Detect which cell encompasses the target text, then output its (x, y) center coordinate. 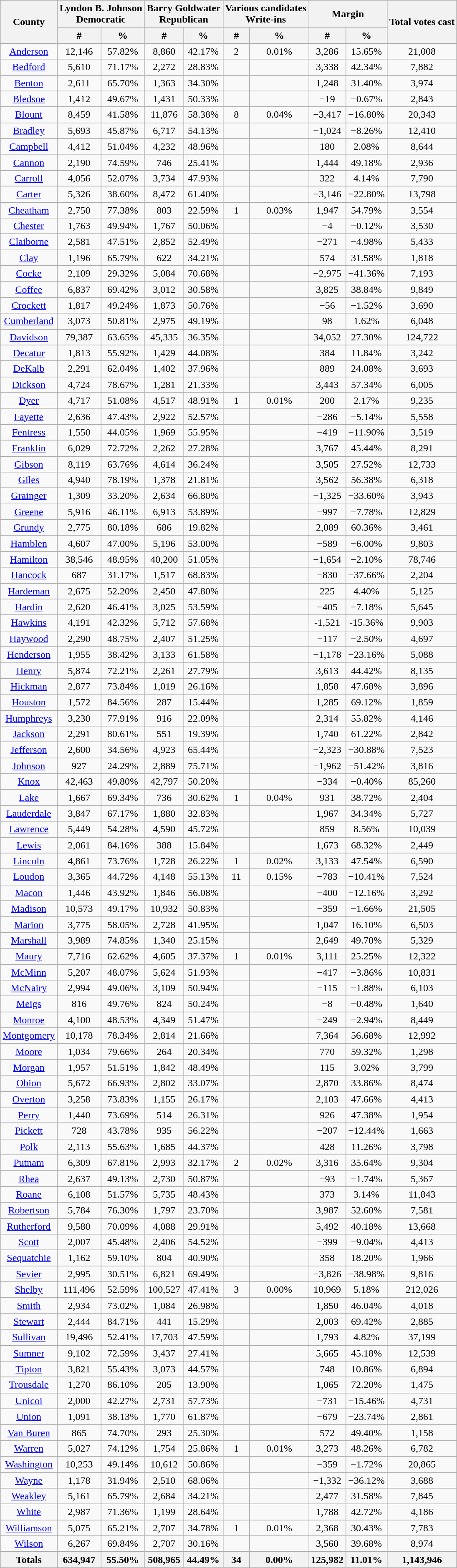
Meigs (29, 1004)
47.93% (203, 178)
5,727 (422, 813)
1,281 (164, 385)
2,262 (164, 448)
0.03% (279, 210)
65.44% (203, 750)
47.54% (366, 861)
572 (327, 1432)
Lake (29, 798)
9,580 (79, 1226)
0.15% (279, 877)
18.20% (366, 1258)
4,614 (164, 464)
1,873 (164, 305)
Total votes cast (422, 22)
2,261 (164, 670)
54.52% (203, 1242)
2,368 (327, 1528)
77.91% (123, 718)
Hickman (29, 686)
51.47% (203, 1020)
Bedford (29, 67)
55.63% (123, 1147)
1,199 (164, 1512)
Bledsoe (29, 99)
2,922 (164, 416)
59.32% (366, 1052)
−7.18% (366, 607)
31.40% (366, 83)
31.17% (123, 575)
100,527 (164, 1290)
3,316 (327, 1163)
4,148 (164, 877)
70.68% (203, 274)
293 (164, 1432)
1,947 (327, 210)
37.96% (203, 369)
1,859 (422, 702)
2,113 (79, 1147)
2,600 (79, 750)
6,782 (422, 1448)
Tipton (29, 1369)
52.41% (123, 1337)
32.17% (203, 1163)
37,199 (422, 1337)
3,286 (327, 51)
2,936 (422, 162)
−731 (327, 1401)
40.18% (366, 1226)
736 (164, 798)
72.20% (366, 1385)
8,459 (79, 115)
44.05% (123, 432)
-1,521 (327, 623)
45.18% (366, 1353)
34.34% (366, 813)
42.32% (123, 623)
74.70% (123, 1432)
67.81% (123, 1163)
2,103 (327, 1099)
86.10% (123, 1385)
5,329 (422, 940)
49.14% (123, 1464)
1,248 (327, 83)
4,517 (164, 400)
47.51% (123, 242)
1,298 (422, 1052)
38.84% (366, 289)
12,992 (422, 1036)
10,039 (422, 829)
55.50% (123, 1560)
−15.46% (366, 1401)
69.49% (203, 1274)
74.12% (123, 1448)
Jackson (29, 734)
Franklin (29, 448)
Anderson (29, 51)
−1,024 (327, 131)
1,047 (327, 924)
−115 (327, 988)
3,273 (327, 1448)
3,338 (327, 67)
63.65% (123, 337)
33.86% (366, 1083)
15.65% (366, 51)
1,019 (164, 686)
4,412 (79, 146)
56.08% (203, 893)
Hardeman (29, 591)
2,731 (164, 1401)
Montgomery (29, 1036)
72.21% (123, 670)
3,292 (422, 893)
Gibson (29, 464)
47.66% (366, 1099)
Unicoi (29, 1401)
26.16% (203, 686)
−10.41% (366, 877)
39.68% (366, 1544)
1,431 (164, 99)
−11.90% (366, 432)
6,005 (422, 385)
Wayne (29, 1480)
37.37% (203, 956)
10,831 (422, 972)
Davidson (29, 337)
48.95% (123, 559)
20,865 (422, 1464)
48.91% (203, 400)
916 (164, 718)
−19 (327, 99)
24.08% (366, 369)
49.06% (123, 988)
50.83% (203, 909)
47.68% (366, 686)
65.70% (123, 83)
Cheatham (29, 210)
2,730 (164, 1178)
1,178 (79, 1480)
Henderson (29, 654)
3.14% (366, 1194)
748 (327, 1369)
27.28% (203, 448)
−1.74% (366, 1178)
3,437 (164, 1353)
−1.52% (366, 305)
6,029 (79, 448)
3,505 (327, 464)
71.36% (123, 1512)
38.13% (123, 1417)
28.83% (203, 67)
84.56% (123, 702)
17,703 (164, 1337)
2,814 (164, 1036)
73.69% (123, 1115)
29.91% (203, 1226)
52.20% (123, 591)
1,966 (422, 1258)
43.92% (123, 893)
3,530 (422, 226)
2,750 (79, 210)
50.94% (203, 988)
Van Buren (29, 1432)
4,590 (164, 829)
70.09% (123, 1226)
−3,146 (327, 194)
Wilson (29, 1544)
35.64% (366, 1163)
Dickson (29, 385)
−6.00% (366, 544)
−0.12% (366, 226)
Shelby (29, 1290)
26.22% (203, 861)
6,913 (164, 512)
1,517 (164, 575)
6,590 (422, 861)
41.95% (203, 924)
48.53% (123, 1020)
−5.14% (366, 416)
Clay (29, 258)
200 (327, 400)
49.76% (123, 1004)
Union (29, 1417)
71.17% (123, 67)
Giles (29, 480)
−2.94% (366, 1020)
6,108 (79, 1194)
4,232 (164, 146)
2,843 (422, 99)
1,793 (327, 1337)
1,065 (327, 1385)
50.76% (203, 305)
−4 (327, 226)
2,861 (422, 1417)
1,196 (79, 258)
Cannon (29, 162)
26.31% (203, 1115)
60.36% (366, 528)
McNairy (29, 988)
White (29, 1512)
−1.66% (366, 909)
12,322 (422, 956)
124,722 (422, 337)
5,693 (79, 131)
66.93% (123, 1083)
551 (164, 734)
3,560 (327, 1544)
32.83% (203, 813)
−33.60% (366, 496)
3,443 (327, 385)
49.67% (123, 99)
42.27% (123, 1401)
42.34% (366, 67)
1,728 (164, 861)
19.39% (203, 734)
7,716 (79, 956)
10,253 (79, 1464)
69.12% (366, 702)
Loudon (29, 877)
1,640 (422, 1004)
79,387 (79, 337)
859 (327, 829)
4,940 (79, 480)
10,969 (327, 1290)
2,611 (79, 83)
−3.86% (366, 972)
72.72% (123, 448)
49.13% (123, 1178)
45.87% (123, 131)
−419 (327, 432)
55.43% (123, 1369)
−2,975 (327, 274)
8,860 (164, 51)
10,932 (164, 909)
3,242 (422, 353)
8,449 (422, 1020)
1,440 (79, 1115)
3 (236, 1290)
4.40% (366, 591)
889 (327, 369)
Greene (29, 512)
1,309 (79, 496)
−2.50% (366, 639)
−117 (327, 639)
−1,332 (327, 1480)
7,790 (422, 178)
56.68% (366, 1036)
2,889 (164, 766)
2,089 (327, 528)
1,285 (327, 702)
1,969 (164, 432)
−1.88% (366, 988)
1,444 (327, 162)
2,728 (164, 924)
3,775 (79, 924)
2,637 (79, 1178)
5,672 (79, 1083)
1,412 (79, 99)
44.49% (203, 1560)
5,196 (164, 544)
1,842 (164, 1067)
2,993 (164, 1163)
1,673 (327, 845)
Totals (29, 1560)
21.66% (203, 1036)
45.72% (203, 829)
Pickett (29, 1131)
1,770 (164, 1417)
44.37% (203, 1147)
33.07% (203, 1083)
Rhea (29, 1178)
68.32% (366, 845)
728 (79, 1131)
2,007 (79, 1242)
7,524 (422, 877)
125,982 (327, 1560)
115 (327, 1067)
−783 (327, 877)
5,916 (79, 512)
54.13% (203, 131)
42,463 (79, 782)
30.58% (203, 289)
4,056 (79, 178)
8,974 (422, 1544)
Henry (29, 670)
69.34% (123, 798)
1,429 (164, 353)
2,934 (79, 1306)
Johnson (29, 766)
12,146 (79, 51)
2,404 (422, 798)
1,663 (422, 1131)
8.56% (366, 829)
5,207 (79, 972)
Humphreys (29, 718)
2,634 (164, 496)
1,270 (79, 1385)
2,000 (79, 1401)
3,821 (79, 1369)
6,103 (422, 988)
55.82% (366, 718)
20.34% (203, 1052)
−207 (327, 1131)
Obion (29, 1083)
Sevier (29, 1274)
264 (164, 1052)
2,204 (422, 575)
53.59% (203, 607)
−1,178 (327, 654)
49.94% (123, 226)
3,987 (327, 1210)
6,821 (164, 1274)
2,450 (164, 591)
3,690 (422, 305)
Cocke (29, 274)
53.89% (203, 512)
25.41% (203, 162)
15.84% (203, 845)
49.80% (123, 782)
−1,962 (327, 766)
1,754 (164, 1448)
1.62% (366, 321)
57.68% (203, 623)
6,267 (79, 1544)
1,550 (79, 432)
Grainger (29, 496)
3,613 (327, 670)
−830 (327, 575)
225 (327, 591)
−37.66% (366, 575)
22.09% (203, 718)
Moore (29, 1052)
75.71% (203, 766)
52.59% (123, 1290)
Margin (348, 14)
−589 (327, 544)
12,733 (422, 464)
1,034 (79, 1052)
−41.36% (366, 274)
926 (327, 1115)
47.43% (123, 416)
62.04% (123, 369)
10,178 (79, 1036)
12,829 (422, 512)
1,158 (422, 1432)
15.29% (203, 1321)
McMinn (29, 972)
69.84% (123, 1544)
1,402 (164, 369)
−399 (327, 1242)
55.92% (123, 353)
6,503 (422, 924)
2,870 (327, 1083)
Marion (29, 924)
11 (236, 877)
40,200 (164, 559)
67.17% (123, 813)
Fentress (29, 432)
98 (327, 321)
927 (79, 766)
DeKalb (29, 369)
73.02% (123, 1306)
53.00% (203, 544)
26.17% (203, 1099)
3,799 (422, 1067)
111,496 (79, 1290)
622 (164, 258)
4,100 (79, 1020)
Benton (29, 83)
Marshall (29, 940)
770 (327, 1052)
3,943 (422, 496)
57.82% (123, 51)
27.79% (203, 670)
3,230 (79, 718)
38.72% (366, 798)
Decatur (29, 353)
5,610 (79, 67)
3,012 (164, 289)
58.38% (203, 115)
5,784 (79, 1210)
180 (327, 146)
−286 (327, 416)
49.18% (366, 162)
824 (164, 1004)
68.83% (203, 575)
205 (164, 1385)
-15.36% (366, 623)
2,061 (79, 845)
Lawrence (29, 829)
Washington (29, 1464)
50.33% (203, 99)
13,798 (422, 194)
Macon (29, 893)
47.59% (203, 1337)
−0.40% (366, 782)
−1,654 (327, 559)
9,903 (422, 623)
48.26% (366, 1448)
2,852 (164, 242)
13.90% (203, 1385)
56.22% (203, 1131)
8,135 (422, 670)
1,767 (164, 226)
508,965 (164, 1560)
358 (327, 1258)
46.04% (366, 1306)
−1.72% (366, 1464)
4,191 (79, 623)
−417 (327, 972)
1,858 (327, 686)
30.51% (123, 1274)
58.05% (123, 924)
1,955 (79, 654)
County (29, 22)
634,947 (79, 1560)
Crockett (29, 305)
49.24% (123, 305)
52.60% (366, 1210)
Coffee (29, 289)
28.64% (203, 1512)
76.30% (123, 1210)
Jefferson (29, 750)
20,343 (422, 115)
3,688 (422, 1480)
Madison (29, 909)
2,190 (79, 162)
−405 (327, 607)
5,624 (164, 972)
36.35% (203, 337)
−8.26% (366, 131)
574 (327, 258)
44.08% (203, 353)
Various candidatesWrite-ins (266, 14)
47.80% (203, 591)
73.76% (123, 861)
9,304 (422, 1163)
42.72% (366, 1512)
30.16% (203, 1544)
Fayette (29, 416)
50.87% (203, 1178)
7,845 (422, 1496)
−1,325 (327, 496)
21,008 (422, 51)
4,349 (164, 1020)
40.90% (203, 1258)
935 (164, 1131)
Monroe (29, 1020)
59.10% (123, 1258)
Campbell (29, 146)
−400 (327, 893)
42,797 (164, 782)
2,581 (79, 242)
74.59% (123, 162)
8,291 (422, 448)
7,193 (422, 274)
51.04% (123, 146)
10.86% (366, 1369)
8,472 (164, 194)
5.18% (366, 1290)
287 (164, 702)
57.73% (203, 1401)
4,923 (164, 750)
Lyndon B. JohnsonDemocratic (101, 14)
5,367 (422, 1178)
Sequatchie (29, 1258)
5,084 (164, 274)
−12.16% (366, 893)
Lauderdale (29, 813)
5,558 (422, 416)
47.38% (366, 1115)
4,861 (79, 861)
1,363 (164, 83)
5,161 (79, 1496)
3.02% (366, 1067)
3,109 (164, 988)
73.84% (123, 686)
45.44% (366, 448)
25.25% (366, 956)
5,665 (327, 1353)
25.15% (203, 940)
Morgan (29, 1067)
3,798 (422, 1147)
2,775 (79, 528)
322 (327, 178)
4,018 (422, 1306)
47.41% (203, 1290)
803 (164, 210)
Rutherford (29, 1226)
2,510 (164, 1480)
Stewart (29, 1321)
212,026 (422, 1290)
3,825 (327, 289)
34,052 (327, 337)
Bradley (29, 131)
7,364 (327, 1036)
15.44% (203, 702)
16.10% (366, 924)
5,645 (422, 607)
Dyer (29, 400)
1,155 (164, 1099)
1,788 (327, 1512)
Overton (29, 1099)
865 (79, 1432)
12,539 (422, 1353)
−36.12% (366, 1480)
84.71% (123, 1321)
−9.04% (366, 1242)
−22.80% (366, 194)
3,847 (79, 813)
55.95% (203, 432)
55.13% (203, 877)
373 (327, 1194)
11,876 (164, 115)
4,607 (79, 544)
2,407 (164, 639)
1,685 (164, 1147)
21,505 (422, 909)
−679 (327, 1417)
4,186 (422, 1512)
22.59% (203, 210)
49.40% (366, 1432)
1,084 (164, 1306)
74.85% (123, 940)
2,444 (79, 1321)
4.14% (366, 178)
−51.42% (366, 766)
−12.44% (366, 1131)
1,091 (79, 1417)
11,843 (422, 1194)
2,684 (164, 1496)
78.67% (123, 385)
4,697 (422, 639)
52.07% (123, 178)
816 (79, 1004)
66.80% (203, 496)
85,260 (422, 782)
1,763 (79, 226)
Polk (29, 1147)
2,994 (79, 988)
2,877 (79, 686)
11.26% (366, 1147)
5,492 (327, 1226)
2,406 (164, 1242)
−0.48% (366, 1004)
3,693 (422, 369)
Hamblen (29, 544)
Trousdale (29, 1385)
80.18% (123, 528)
6,837 (79, 289)
50.24% (203, 1004)
Knox (29, 782)
1,813 (79, 353)
−2.10% (366, 559)
51.25% (203, 639)
1,446 (79, 893)
4,605 (164, 956)
−334 (327, 782)
45,335 (164, 337)
2,290 (79, 639)
48.07% (123, 972)
2,649 (327, 940)
3,896 (422, 686)
61.22% (366, 734)
Maury (29, 956)
Barry GoldwaterRepublican (184, 14)
78.34% (123, 1036)
−271 (327, 242)
21.33% (203, 385)
1,378 (164, 480)
62.62% (123, 956)
5,088 (422, 654)
687 (79, 575)
50.06% (203, 226)
48.49% (203, 1067)
Scott (29, 1242)
27.52% (366, 464)
3,767 (327, 448)
746 (164, 162)
1,967 (327, 813)
1,957 (79, 1067)
Sumner (29, 1353)
Hancock (29, 575)
Robertson (29, 1210)
4,088 (164, 1226)
41.58% (123, 115)
1,162 (79, 1258)
5,433 (422, 242)
57.34% (366, 385)
2,995 (79, 1274)
804 (164, 1258)
61.40% (203, 194)
49.17% (123, 909)
51.57% (123, 1194)
3,025 (164, 607)
6,894 (422, 1369)
1,846 (164, 893)
Perry (29, 1115)
−249 (327, 1020)
−3,826 (327, 1274)
68.06% (203, 1480)
−56 (327, 305)
1,797 (164, 1210)
54.79% (366, 210)
19,496 (79, 1337)
34.78% (203, 1528)
Williamson (29, 1528)
−2,323 (327, 750)
5,735 (164, 1194)
Carroll (29, 178)
Weakley (29, 1496)
1,954 (422, 1115)
2,636 (79, 416)
26.98% (203, 1306)
−23.74% (366, 1417)
8,474 (422, 1083)
1,143,946 (422, 1560)
−997 (327, 512)
3,989 (79, 940)
Hawkins (29, 623)
42.17% (203, 51)
13,668 (422, 1226)
−8 (327, 1004)
7,882 (422, 67)
5,874 (79, 670)
48.75% (123, 639)
33.20% (123, 496)
10,573 (79, 909)
Lewis (29, 845)
4,731 (422, 1401)
5,712 (164, 623)
63.76% (123, 464)
Smith (29, 1306)
23.70% (203, 1210)
50.81% (123, 321)
56.38% (366, 480)
52.57% (203, 416)
3,554 (422, 210)
2,272 (164, 67)
−4.98% (366, 242)
1,340 (164, 940)
78.19% (123, 480)
−30.88% (366, 750)
36.24% (203, 464)
1,572 (79, 702)
49.70% (366, 940)
7,581 (422, 1210)
48.96% (203, 146)
29.32% (123, 274)
2,885 (422, 1321)
65.21% (123, 1528)
3,974 (422, 83)
54.28% (123, 829)
388 (164, 845)
3,562 (327, 480)
2,477 (327, 1496)
61.58% (203, 654)
2,003 (327, 1321)
6,048 (422, 321)
1,818 (422, 258)
2,842 (422, 734)
2,314 (327, 718)
686 (164, 528)
51.51% (123, 1067)
44.57% (203, 1369)
2,675 (79, 591)
2,449 (422, 845)
50.86% (203, 1464)
Hardin (29, 607)
3,258 (79, 1099)
51.05% (203, 559)
11.01% (366, 1560)
31.94% (123, 1480)
11.84% (366, 353)
46.41% (123, 607)
Hamilton (29, 559)
61.87% (203, 1417)
9,849 (422, 289)
Chester (29, 226)
3,816 (422, 766)
3,734 (164, 178)
Grundy (29, 528)
5,027 (79, 1448)
9,235 (422, 400)
428 (327, 1147)
9,816 (422, 1274)
52.49% (203, 242)
3,111 (327, 956)
48.43% (203, 1194)
72.59% (123, 1353)
2,109 (79, 274)
25.86% (203, 1448)
Cumberland (29, 321)
−38.98% (366, 1274)
6,717 (164, 131)
1,667 (79, 798)
2.17% (366, 400)
7,523 (422, 750)
80.61% (123, 734)
73.83% (123, 1099)
79.66% (123, 1052)
−23.16% (366, 654)
1,475 (422, 1385)
38,546 (79, 559)
5,075 (79, 1528)
34.56% (123, 750)
50.20% (203, 782)
34 (236, 1560)
1,850 (327, 1306)
Warren (29, 1448)
5,326 (79, 194)
Sullivan (29, 1337)
2,802 (164, 1083)
46.11% (123, 512)
34.30% (203, 83)
38.60% (123, 194)
2,975 (164, 321)
3,519 (422, 432)
51.93% (203, 972)
24.29% (123, 766)
2,620 (79, 607)
6,309 (79, 1163)
9,102 (79, 1353)
4,724 (79, 385)
Blount (29, 115)
8,644 (422, 146)
6,318 (422, 480)
2,987 (79, 1512)
77.38% (123, 210)
12,410 (422, 131)
8 (236, 115)
49.19% (203, 321)
1,740 (327, 734)
Haywood (29, 639)
19.82% (203, 528)
45.48% (123, 1242)
8,119 (79, 464)
−93 (327, 1178)
38.42% (123, 654)
441 (164, 1321)
−0.67% (366, 99)
Putnam (29, 1163)
21.81% (203, 480)
931 (327, 798)
Houston (29, 702)
27.41% (203, 1353)
51.08% (123, 400)
2.08% (366, 146)
4.82% (366, 1337)
514 (164, 1115)
10,612 (164, 1464)
30.62% (203, 798)
7,783 (422, 1528)
−16.80% (366, 115)
44.72% (123, 877)
84.16% (123, 845)
3,365 (79, 877)
9,803 (422, 544)
384 (327, 353)
4,717 (79, 400)
1,880 (164, 813)
−3,417 (327, 115)
3,461 (422, 528)
Carter (29, 194)
4,146 (422, 718)
25.30% (203, 1432)
5,125 (422, 591)
47.00% (123, 544)
44.42% (366, 670)
Claiborne (29, 242)
−7.78% (366, 512)
Roane (29, 1194)
5,449 (79, 829)
30.43% (366, 1528)
Lincoln (29, 861)
78,746 (422, 559)
27.30% (366, 337)
1,817 (79, 305)
43.78% (123, 1131)
